Output the [X, Y] coordinate of the center of the cell containing the given text.  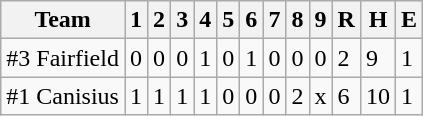
8 [298, 20]
#1 Canisius [63, 96]
7 [274, 20]
x [320, 96]
E [410, 20]
Team [63, 20]
R [346, 20]
3 [182, 20]
#3 Fairfield [63, 58]
4 [206, 20]
5 [228, 20]
H [378, 20]
10 [378, 96]
